Find where the given text appears and provide that cell's center as [X, Y] coordinate. 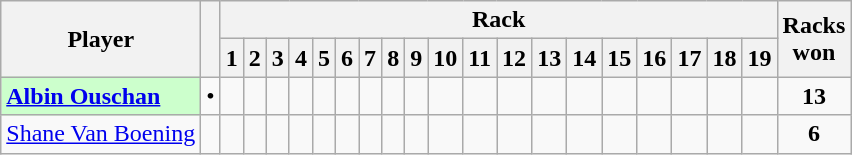
• [210, 96]
Rack [498, 20]
10 [446, 58]
11 [480, 58]
17 [690, 58]
Shane Van Boening [101, 134]
19 [760, 58]
Rackswon [814, 39]
15 [620, 58]
4 [300, 58]
18 [724, 58]
16 [654, 58]
7 [370, 58]
3 [278, 58]
5 [324, 58]
2 [254, 58]
Player [101, 39]
12 [514, 58]
9 [416, 58]
Albin Ouschan [101, 96]
14 [584, 58]
1 [232, 58]
8 [394, 58]
